Detect which cell encompasses the target text, then output its [X, Y] center coordinate. 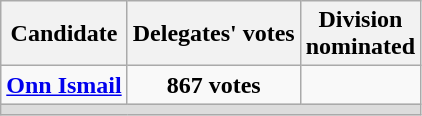
Candidate [64, 34]
Divisionnominated [360, 34]
867 votes [214, 85]
Delegates' votes [214, 34]
Onn Ismail [64, 85]
